Output the [x, y] coordinate of the center of the cell containing the given text.  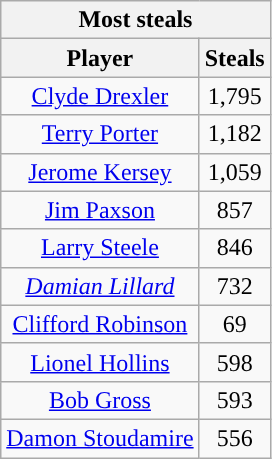
Larry Steele [100, 248]
Steals [234, 58]
598 [234, 362]
857 [234, 210]
Clyde Drexler [100, 96]
1,182 [234, 134]
Jim Paxson [100, 210]
556 [234, 438]
Damon Stoudamire [100, 438]
Terry Porter [100, 134]
Bob Gross [100, 400]
Jerome Kersey [100, 172]
Damian Lillard [100, 286]
846 [234, 248]
732 [234, 286]
1,795 [234, 96]
Lionel Hollins [100, 362]
593 [234, 400]
Player [100, 58]
1,059 [234, 172]
Most steals [136, 20]
69 [234, 324]
Clifford Robinson [100, 324]
